Capture the cell that displays the provided text and extract its (x, y) central coordinate. 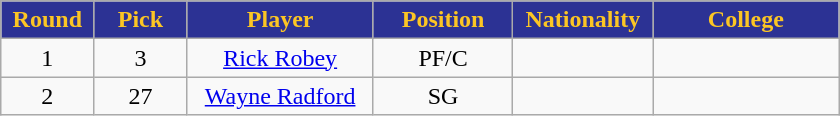
Player (280, 20)
Wayne Radford (280, 96)
3 (140, 58)
Round (48, 20)
1 (48, 58)
SG (443, 96)
PF/C (443, 58)
Position (443, 20)
2 (48, 96)
Nationality (583, 20)
Rick Robey (280, 58)
Pick (140, 20)
27 (140, 96)
College (746, 20)
